Capture the cell that displays the provided text and extract its (x, y) central coordinate. 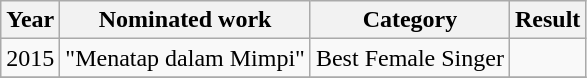
2015 (30, 58)
Year (30, 20)
Best Female Singer (410, 58)
Result (547, 20)
"Menatap dalam Mimpi" (186, 58)
Category (410, 20)
Nominated work (186, 20)
